Determine the [x, y] coordinate at the center of the cell enclosing the given text.  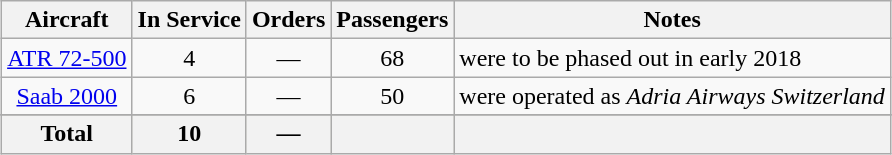
4 [189, 58]
68 [392, 58]
10 [189, 134]
In Service [189, 20]
Saab 2000 [67, 96]
Notes [672, 20]
Aircraft [67, 20]
were to be phased out in early 2018 [672, 58]
ATR 72-500 [67, 58]
6 [189, 96]
Passengers [392, 20]
50 [392, 96]
Total [67, 134]
Orders [288, 20]
were operated as Adria Airways Switzerland [672, 96]
